Return [X, Y] of the center of cell containing provided text 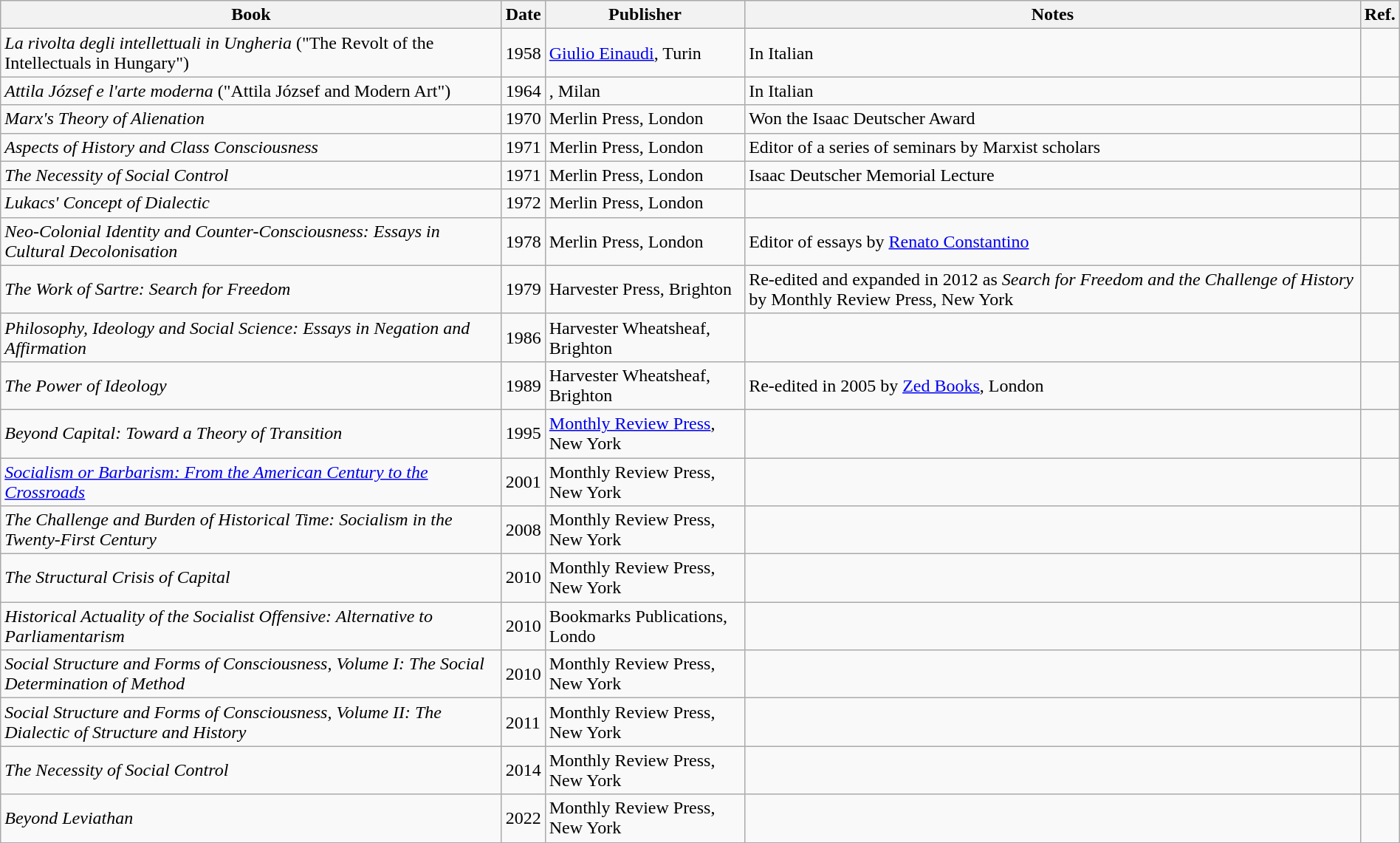
2001 [523, 482]
1995 [523, 433]
Giulio Einaudi, Turin [645, 53]
The Power of Ideology [251, 386]
The Structural Crisis of Capital [251, 578]
Book [251, 15]
Editor of essays by Renato Constantino [1053, 241]
Re-edited and expanded in 2012 as Search for Freedom and the Challenge of History by Monthly Review Press, New York [1053, 290]
Bookmarks Publications, Londo [645, 627]
The Challenge and Burden of Historical Time: Socialism in the Twenty-First Century [251, 530]
Won the Isaac Deutscher Award [1053, 119]
1979 [523, 290]
2022 [523, 819]
2008 [523, 530]
Aspects of History and Class Consciousness [251, 147]
Philosophy, Ideology and Social Science: Essays in Negation and Affirmation [251, 337]
1986 [523, 337]
Harvester Press, Brighton [645, 290]
Social Structure and Forms of Consciousness, Volume II: The Dialectic of Structure and History [251, 723]
Editor of a series of seminars by Marxist scholars [1053, 147]
Neo-Colonial Identity and Counter-Consciousness: Essays in Cultural Decolonisation [251, 241]
1989 [523, 386]
Publisher [645, 15]
1970 [523, 119]
Lukacs' Concept of Dialectic [251, 203]
Notes [1053, 15]
Isaac Deutscher Memorial Lecture [1053, 175]
Re-edited in 2005 by Zed Books, London [1053, 386]
Social Structure and Forms of Consciousness, Volume I: The Social Determination of Method [251, 674]
Socialism or Barbarism: From the American Century to the Crossroads [251, 482]
1972 [523, 203]
1964 [523, 91]
1958 [523, 53]
, Milan [645, 91]
Ref. [1379, 15]
La rivolta degli intellettuali in Ungheria ("The Revolt of the Intellectuals in Hungary") [251, 53]
The Work of Sartre: Search for Freedom [251, 290]
2014 [523, 770]
Historical Actuality of the Socialist Offensive: Alternative to Parliamentarism [251, 627]
Marx's Theory of Alienation [251, 119]
Attila József e l'arte moderna ("Attila József and Modern Art") [251, 91]
Beyond Leviathan [251, 819]
Date [523, 15]
Beyond Capital: Toward a Theory of Transition [251, 433]
1978 [523, 241]
2011 [523, 723]
